Return (X, Y) of the center of cell containing provided text 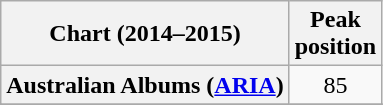
Australian Albums (ARIA) (145, 85)
85 (335, 85)
Chart (2014–2015) (145, 34)
Peakposition (335, 34)
